For the text-containing cell, return its midpoint in [X, Y] coordinate format. 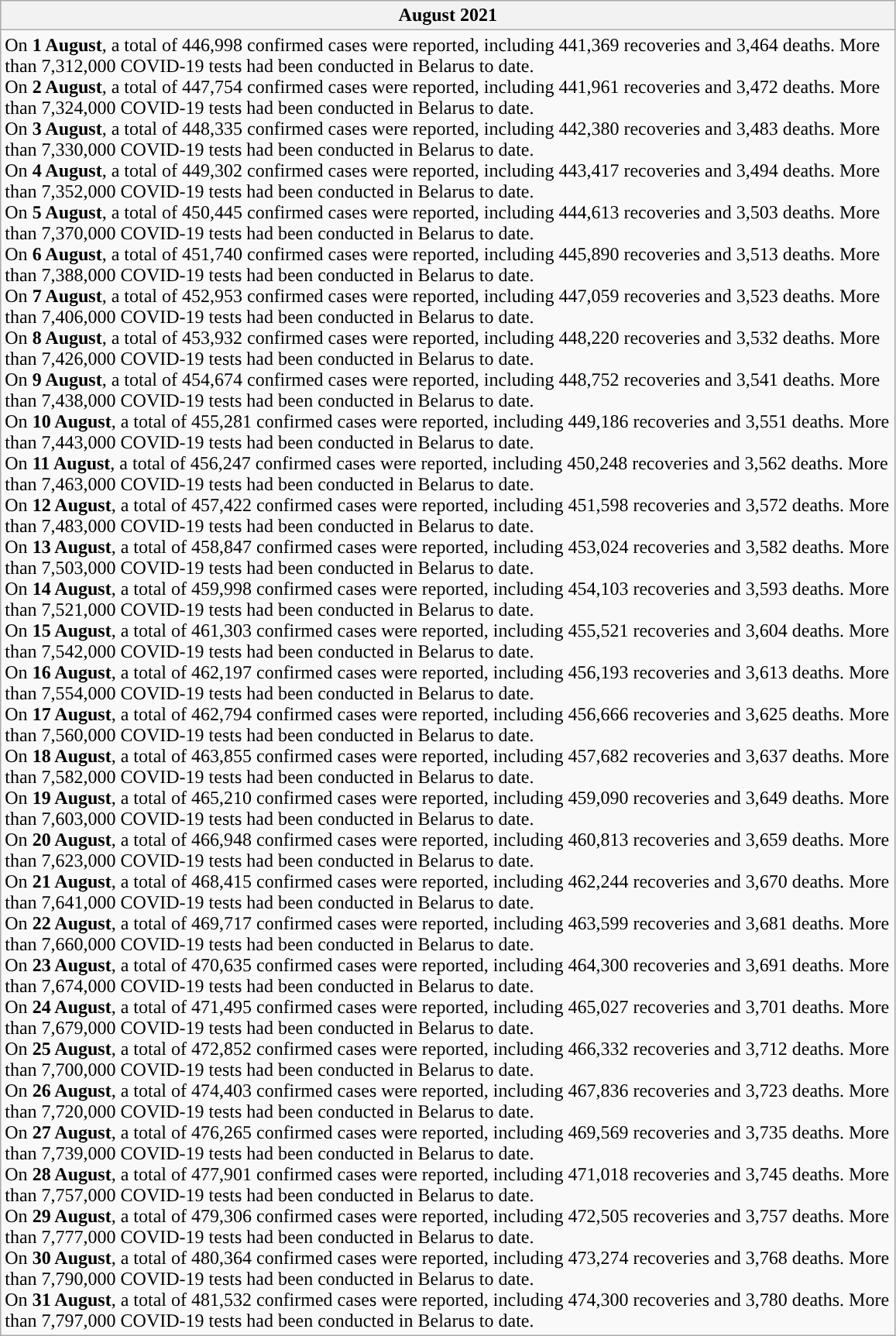
August 2021 [448, 15]
